Provide the (X, Y) coordinate of the cell's center where the given text is located.  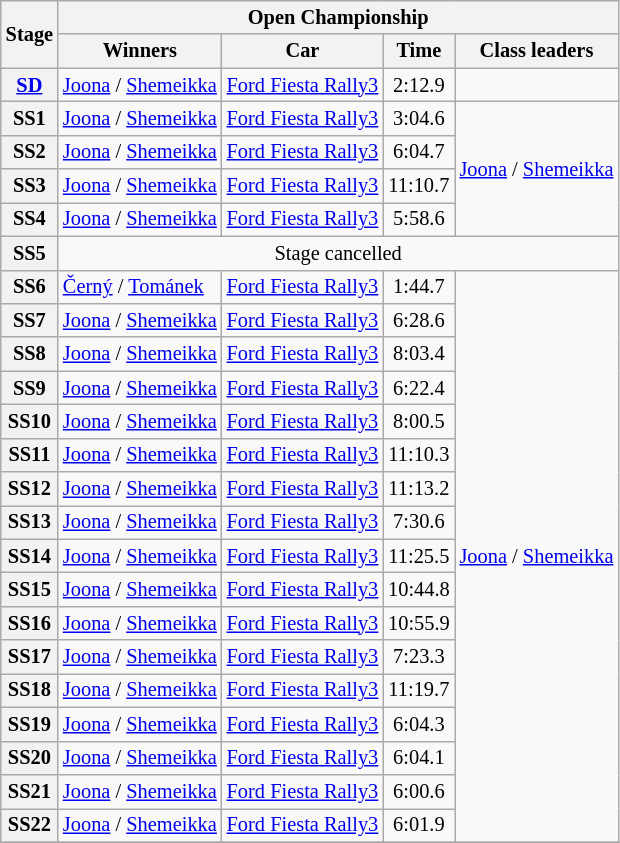
SS1 (30, 118)
11:13.2 (418, 489)
SS5 (30, 253)
SS13 (30, 522)
6:00.6 (418, 791)
SS19 (30, 724)
SS9 (30, 388)
SS20 (30, 758)
Winners (140, 51)
SS8 (30, 354)
2:12.9 (418, 85)
Stage (30, 34)
1:44.7 (418, 287)
6:04.1 (418, 758)
SS12 (30, 489)
6:22.4 (418, 388)
11:10.7 (418, 186)
SS14 (30, 556)
11:19.7 (418, 690)
6:28.6 (418, 320)
Time (418, 51)
10:55.9 (418, 623)
SS4 (30, 219)
11:25.5 (418, 556)
3:04.6 (418, 118)
SS18 (30, 690)
SS3 (30, 186)
8:00.5 (418, 421)
7:23.3 (418, 657)
Stage cancelled (338, 253)
5:58.6 (418, 219)
Černý / Tománek (140, 287)
Car (302, 51)
SS21 (30, 791)
SS10 (30, 421)
SS16 (30, 623)
10:44.8 (418, 589)
Class leaders (537, 51)
7:30.6 (418, 522)
SS15 (30, 589)
SS17 (30, 657)
6:01.9 (418, 825)
Open Championship (338, 17)
8:03.4 (418, 354)
6:04.3 (418, 724)
SS7 (30, 320)
SS2 (30, 152)
SS6 (30, 287)
11:10.3 (418, 455)
SS22 (30, 825)
SD (30, 85)
SS11 (30, 455)
6:04.7 (418, 152)
